Output the (X, Y) coordinate of the center of the cell containing the given text.  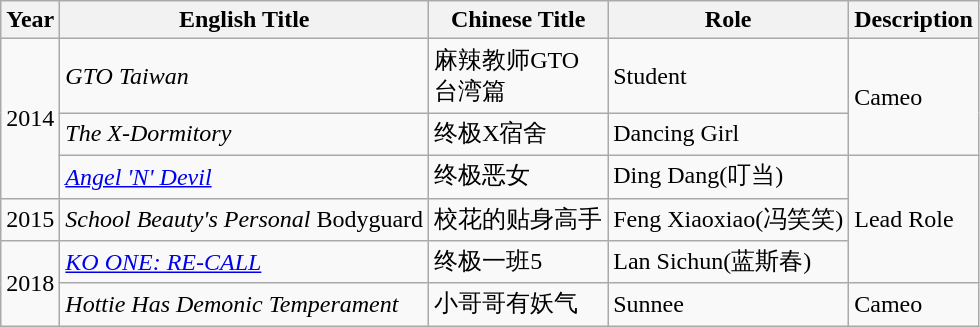
终极恶女 (518, 176)
Dancing Girl (728, 134)
Sunnee (728, 304)
KO ONE: RE-CALL (244, 262)
School Beauty's Personal Bodyguard (244, 220)
Hottie Has Demonic Temperament (244, 304)
Angel 'N' Devil (244, 176)
Feng Xiaoxiao(冯笑笑) (728, 220)
Chinese Title (518, 20)
The X-Dormitory (244, 134)
Student (728, 76)
Year (30, 20)
终极X宿舍 (518, 134)
小哥哥有妖气 (518, 304)
2018 (30, 284)
校花的贴身高手 (518, 220)
GTO Taiwan (244, 76)
Lead Role (914, 219)
Ding Dang(叮当) (728, 176)
2014 (30, 118)
终极一班5 (518, 262)
English Title (244, 20)
Role (728, 20)
Description (914, 20)
Lan Sichun(蓝斯春) (728, 262)
2015 (30, 220)
麻辣教师GTO台湾篇 (518, 76)
